Capture the cell that displays the provided text and extract its (x, y) central coordinate. 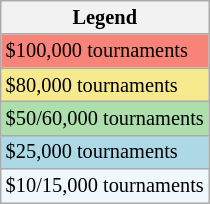
$25,000 tournaments (105, 152)
Legend (105, 17)
$50/60,000 tournaments (105, 118)
$80,000 tournaments (105, 85)
$10/15,000 tournaments (105, 186)
$100,000 tournaments (105, 51)
